Extract the [x, y] coordinate from the center of the cell holding the provided text.  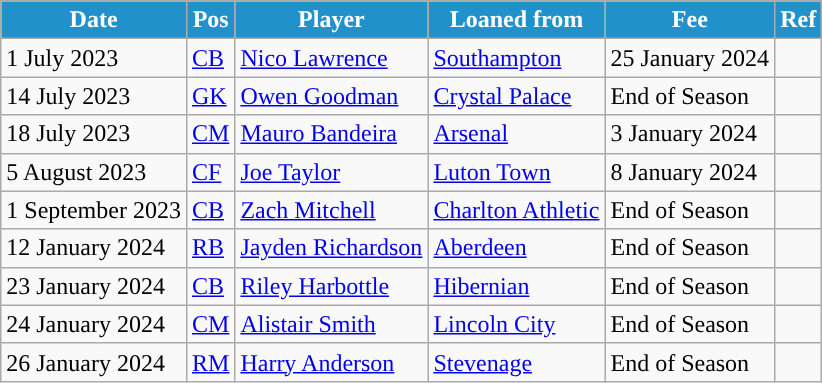
Alistair Smith [332, 324]
Arsenal [516, 134]
26 January 2024 [94, 362]
Ref [798, 20]
Nico Lawrence [332, 58]
Player [332, 20]
1 September 2023 [94, 210]
CF [210, 172]
24 January 2024 [94, 324]
Crystal Palace [516, 96]
Luton Town [516, 172]
Lincoln City [516, 324]
Joe Taylor [332, 172]
Aberdeen [516, 248]
1 July 2023 [94, 58]
Harry Anderson [332, 362]
Fee [690, 20]
Southampton [516, 58]
GK [210, 96]
Stevenage [516, 362]
12 January 2024 [94, 248]
23 January 2024 [94, 286]
RM [210, 362]
Hibernian [516, 286]
RB [210, 248]
Zach Mitchell [332, 210]
Riley Harbottle [332, 286]
3 January 2024 [690, 134]
Loaned from [516, 20]
25 January 2024 [690, 58]
Charlton Athletic [516, 210]
5 August 2023 [94, 172]
18 July 2023 [94, 134]
Pos [210, 20]
8 January 2024 [690, 172]
Mauro Bandeira [332, 134]
Owen Goodman [332, 96]
Jayden Richardson [332, 248]
14 July 2023 [94, 96]
Date [94, 20]
